Determine the [X, Y] coordinate at the center of the cell enclosing the given text.  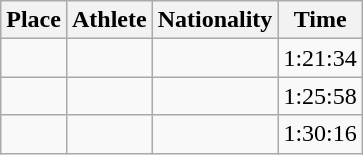
Time [320, 20]
Place [34, 20]
Nationality [215, 20]
1:25:58 [320, 96]
1:21:34 [320, 58]
1:30:16 [320, 134]
Athlete [109, 20]
